Provide the [x, y] coordinate of the cell's center where the given text is located.  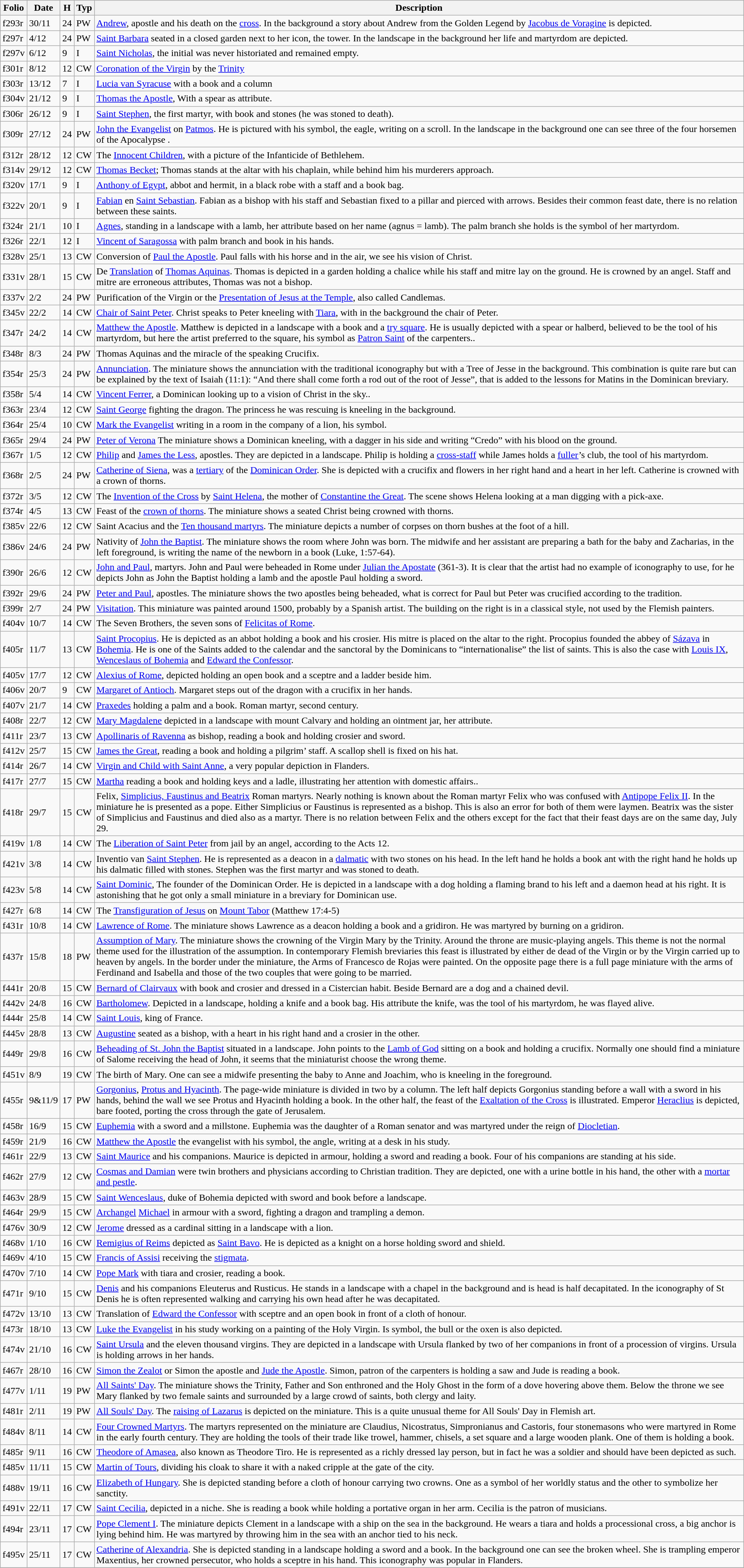
Agnes, standing in a landscape with a lamb, her attribute based on her name (agnus = lamb). The palm branch she holds is the symbol of her martyrdom. [419, 226]
Mary Magdalene depicted in a landscape with mount Calvary and holding an ointment jar, her attribute. [419, 720]
5/4 [44, 394]
29/8 [44, 1054]
f320v [14, 185]
1/8 [44, 844]
f471r [14, 1294]
f459r [14, 1141]
20/1 [44, 205]
f441r [14, 988]
f406v [14, 690]
f386v [14, 547]
f306r [14, 114]
f414r [14, 766]
f324r [14, 226]
f407v [14, 705]
Andrew, apostle and his death on the cross. In the background a story about Andrew from the Golden Legend by Jacobus de Voragine is depicted. [419, 23]
25/7 [44, 751]
f481r [14, 1411]
The birth of Mary. One can see a midwife presenting the baby to Anne and Joachim, who is kneeling in the foreground. [419, 1074]
f322v [14, 205]
Lucia van Syracuse with a book and a column [419, 83]
28/10 [44, 1370]
Thomas the Apostle, With a spear as attribute. [419, 99]
26/6 [44, 572]
f491v [14, 1508]
9/10 [44, 1294]
8/12 [44, 68]
15/8 [44, 957]
Martin of Tours, dividing his cloak to share it with a naked cripple at the gate of the city. [419, 1467]
25/3 [44, 374]
Vincent Ferrer, a Dominican looking up to a vision of Christ in the sky.. [419, 394]
f470v [14, 1273]
f442v [14, 1003]
James the Great, reading a book and holding a pilgrim’ staff. A scallop shell is fixed on his hat. [419, 751]
28/9 [44, 1197]
f458r [14, 1126]
Saint Stephen, the first martyr, with book and stones (he was stoned to death). [419, 114]
f358r [14, 394]
25/4 [44, 425]
Peter of Verona The miniature shows a Dominican kneeling, with a dagger in his side and writing “Credo” with his blood on the ground. [419, 440]
f345v [14, 312]
f469v [14, 1258]
27/7 [44, 781]
Lawrence of Rome. The miniature shows Lawrence as a deacon holding a book and a gridiron. He was martyred by burning on a gridiron. [419, 926]
f488v [14, 1488]
28/12 [44, 155]
23/4 [44, 409]
Martha reading a book and holding keys and a ladle, illustrating her attention with domestic affairs.. [419, 781]
f464r [14, 1213]
1/10 [44, 1243]
29/12 [44, 170]
4/5 [44, 511]
17/7 [44, 675]
21/9 [44, 1141]
11/7 [44, 649]
30/11 [44, 23]
18/10 [44, 1329]
f374r [14, 511]
f399r [14, 608]
f462r [14, 1177]
Augustine seated as a bishop, with a heart in his right hand and a crosier in the other. [419, 1033]
Francis of Assisi receiving the stigmata. [419, 1258]
H [67, 8]
The Innocent Children, with a picture of the Infanticide of Bethlehem. [419, 155]
f467r [14, 1370]
Luke the Evangelist in his study working on a painting of the Holy Virgin. Is symbol, the bull or the oxen is also depicted. [419, 1329]
f476v [14, 1228]
21/7 [44, 705]
1/11 [44, 1391]
f309r [14, 134]
f451v [14, 1074]
11/11 [44, 1467]
Saint Nicholas, the initial was never historiated and remained empty. [419, 53]
Alexius of Rome, depicted holding an open book and a sceptre and a ladder beside him. [419, 675]
f437r [14, 957]
22/11 [44, 1508]
f455r [14, 1100]
Translation of Edward the Confessor with sceptre and an open book in front of a cloth of honour. [419, 1314]
f354r [14, 374]
f423v [14, 890]
10/8 [44, 926]
f418r [14, 813]
8/3 [44, 353]
2/5 [44, 475]
Praxedes holding a palm and a book. Roman martyr, second century. [419, 705]
Conversion of Paul the Apostle. Paul falls with his horse and in the air, we see his vision of Christ. [419, 256]
All Souls' Day. The raising of Lazarus is depicted on the miniature. This is a quite unusual theme for All Souls' Day in Flemish art. [419, 1411]
f347r [14, 333]
21/1 [44, 226]
The Transfiguration of Jesus on Mount Tabor (Matthew 17:4-5) [419, 910]
Bartholomew. Depicted in a landscape, holding a knife and a book bag. His attribute the knife, was the tool of his martyrdom, he was flayed alive. [419, 1003]
f431r [14, 926]
3/5 [44, 496]
f461r [14, 1157]
f468v [14, 1243]
f485v [14, 1467]
f368r [14, 475]
24/6 [44, 547]
f328v [14, 256]
f297v [14, 53]
Margaret of Antioch. Margaret steps out of the dragon with a crucifix in her hands. [419, 690]
f337v [14, 297]
f474v [14, 1349]
Chair of Saint Peter. Christ speaks to Peter kneeling with Tiara, with in the background the chair of Peter. [419, 312]
24/8 [44, 1003]
f390r [14, 572]
9/11 [44, 1452]
f417r [14, 781]
Saint George fighting the dragon. The princess he was rescuing is kneeling in the background. [419, 409]
Folio [14, 8]
5/8 [44, 890]
Virgin and Child with Saint Anne, a very popular depiction in Flanders. [419, 766]
f367r [14, 455]
Description [419, 8]
4/12 [44, 38]
28/8 [44, 1033]
f331v [14, 277]
The Invention of the Cross by Saint Helena, the mother of Constantine the Great. The scene shows Helena looking at a man digging with a pick-axe. [419, 496]
Thomas Aquinas and the miracle of the speaking Crucifix. [419, 353]
f444r [14, 1018]
f392r [14, 593]
Saint Louis, king of France. [419, 1018]
f372r [14, 496]
f463v [14, 1197]
24/2 [44, 333]
f408r [14, 720]
22/6 [44, 526]
3/8 [44, 864]
20/8 [44, 988]
18 [67, 957]
Vincent of Saragossa with palm branch and book in his hands. [419, 241]
22/7 [44, 720]
23/7 [44, 735]
f405v [14, 675]
f303r [14, 83]
26/7 [44, 766]
Purification of the Virgin or the Presentation of Jesus at the Temple, also called Candlemas. [419, 297]
Date [44, 8]
27/9 [44, 1177]
Bernard of Clairvaux with book and crosier and dressed in a Cistercian habit. Beside Bernard are a dog and a chained devil. [419, 988]
28/1 [44, 277]
f494r [14, 1529]
29/7 [44, 813]
f314v [14, 170]
6/12 [44, 53]
Thomas Becket; Thomas stands at the altar with his chaplain, while behind him his murderers approach. [419, 170]
22/1 [44, 241]
30/9 [44, 1228]
f485r [14, 1452]
f472v [14, 1314]
f484v [14, 1431]
Saint Maurice and his companions. Maurice is depicted in armour, holding a sword and reading a book. Four of his companions are standing at his side. [419, 1157]
4/10 [44, 1258]
f364r [14, 425]
f427r [14, 910]
29/4 [44, 440]
f297r [14, 38]
f404v [14, 623]
f419v [14, 844]
17/1 [44, 185]
27/12 [44, 134]
f326r [14, 241]
f477v [14, 1391]
21/12 [44, 99]
6/8 [44, 910]
f473r [14, 1329]
Saint Barbara seated in a closed garden next to her icon, the tower. In the landscape in the background her life and martyrdom are depicted. [419, 38]
Mark the Evangelist writing in a room in the company of a lion, his symbol. [419, 425]
13/10 [44, 1314]
f412v [14, 751]
23/11 [44, 1529]
16/9 [44, 1126]
22/9 [44, 1157]
The Seven Brothers, the seven sons of Felicitas of Rome. [419, 623]
f365r [14, 440]
22/2 [44, 312]
8/9 [44, 1074]
7/10 [44, 1273]
25/1 [44, 256]
f421v [14, 864]
26/12 [44, 114]
Euphemia with a sword and a millstone. Euphemia was the daughter of a Roman senator and was martyred under the reign of Diocletian. [419, 1126]
13/12 [44, 83]
2/7 [44, 608]
f495v [14, 1554]
Apollinaris of Ravenna as bishop, reading a book and holding crosier and sword. [419, 735]
7 [67, 83]
21/10 [44, 1349]
25/8 [44, 1018]
f312r [14, 155]
f385v [14, 526]
f411r [14, 735]
f348r [14, 353]
2/2 [44, 297]
Typ [84, 8]
20/7 [44, 690]
f363r [14, 409]
Jerome dressed as a cardinal sitting in a landscape with a lion. [419, 1228]
Saint Acacius and the Ten thousand martyrs. The miniature depicts a number of corpses on thorn bushes at the foot of a hill. [419, 526]
10/7 [44, 623]
8/11 [44, 1431]
f304v [14, 99]
Remigius of Reims depicted as Saint Bavo. He is depicted as a knight on a horse holding sword and shield. [419, 1243]
29/9 [44, 1213]
25/11 [44, 1554]
1/5 [44, 455]
f301r [14, 68]
f293r [14, 23]
Archangel Michael in armour with a sword, fighting a dragon and trampling a demon. [419, 1213]
Pope Mark with tiara and crosier, reading a book. [419, 1273]
f405r [14, 649]
f445v [14, 1033]
Matthew the Apostle the evangelist with his symbol, the angle, writing at a desk in his study. [419, 1141]
Saint Wenceslaus, duke of Bohemia depicted with sword and book before a landscape. [419, 1197]
19/11 [44, 1488]
29/6 [44, 593]
Simon the Zealot or Simon the apostle and Jude the Apostle. Simon, patron of the carpenters is holding a saw and Jude is reading a book. [419, 1370]
f449r [14, 1054]
Feast of the crown of thorns. The miniature shows a seated Christ being crowned with thorns. [419, 511]
Coronation of the Virgin by the Trinity [419, 68]
2/11 [44, 1411]
Anthony of Egypt, abbot and hermit, in a black robe with a staff and a book bag. [419, 185]
The Liberation of Saint Peter from jail by an angel, according to the Acts 12. [419, 844]
Saint Cecilia, depicted in a niche. She is reading a book while holding a portative organ in her arm. Cecilia is the patron of musicians. [419, 1508]
9&11/9 [44, 1100]
